Extract the [x, y] coordinate from the center of the cell holding the provided text.  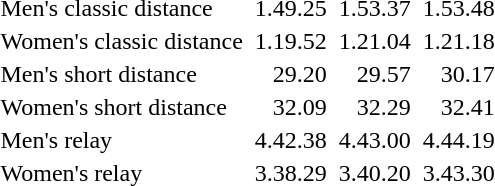
32.29 [374, 107]
1.19.52 [290, 41]
4.43.00 [374, 140]
29.57 [374, 74]
32.09 [290, 107]
29.20 [290, 74]
4.42.38 [290, 140]
1.21.04 [374, 41]
